Provide the [X, Y] coordinate of the cell's center where the given text is located.  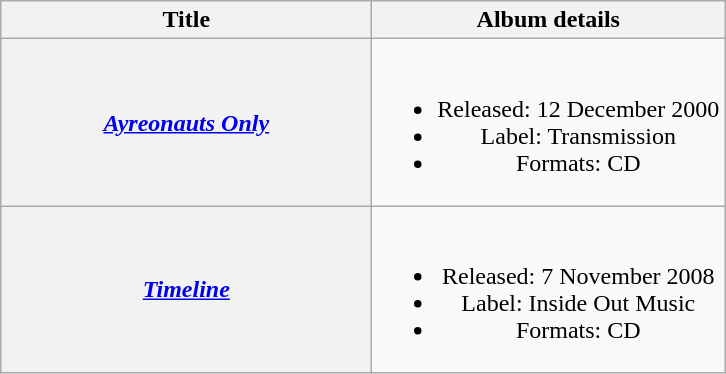
Album details [548, 20]
Ayreonauts Only [186, 122]
Title [186, 20]
Released: 12 December 2000Label: TransmissionFormats: CD [548, 122]
Released: 7 November 2008Label: Inside Out MusicFormats: CD [548, 290]
Timeline [186, 290]
